Capture the cell that displays the provided text and extract its [x, y] central coordinate. 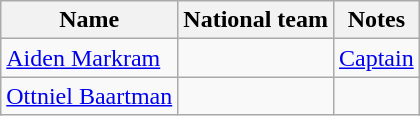
Ottniel Baartman [90, 96]
Notes [376, 20]
Name [90, 20]
Aiden Markram [90, 58]
National team [256, 20]
Captain [376, 58]
